Output the [x, y] coordinate of the center of the cell containing the given text.  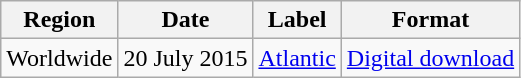
Atlantic [297, 58]
Worldwide [60, 58]
Region [60, 20]
Digital download [430, 58]
Date [186, 20]
Label [297, 20]
Format [430, 20]
20 July 2015 [186, 58]
